Detect which cell encompasses the target text, then output its (x, y) center coordinate. 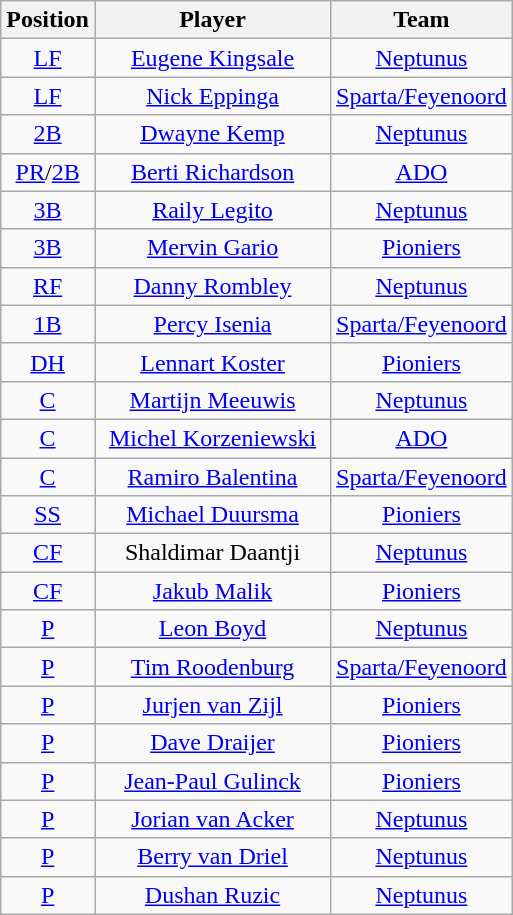
Eugene Kingsale (212, 58)
Jorian van Acker (212, 819)
Leon Boyd (212, 629)
Jakub Malik (212, 591)
DH (48, 362)
Jean-Paul Gulinck (212, 781)
1B (48, 324)
Dave Draijer (212, 743)
Position (48, 20)
Berry van Driel (212, 857)
Team (422, 20)
Martijn Meeuwis (212, 400)
Player (212, 20)
Percy Isenia (212, 324)
Michael Duursma (212, 515)
Lennart Koster (212, 362)
RF (48, 286)
2B (48, 134)
Berti Richardson (212, 172)
Dushan Ruzic (212, 895)
Ramiro Balentina (212, 477)
Tim Roodenburg (212, 667)
PR/2B (48, 172)
Jurjen van Zijl (212, 705)
Shaldimar Daantji (212, 553)
Danny Rombley (212, 286)
Raily Legito (212, 210)
Dwayne Kemp (212, 134)
Mervin Gario (212, 248)
Nick Eppinga (212, 96)
Michel Korzeniewski (212, 438)
SS (48, 515)
